Provide the [X, Y] coordinate of the cell's center where the given text is located.  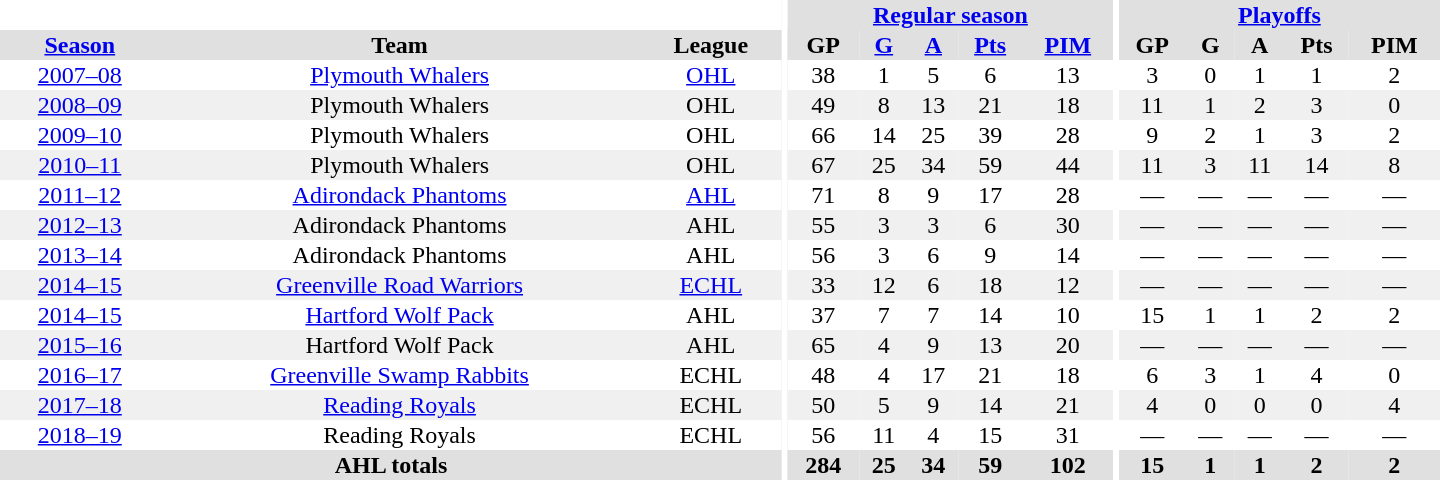
39 [990, 135]
League [711, 45]
2008–09 [80, 105]
65 [824, 345]
44 [1068, 165]
71 [824, 195]
Greenville Swamp Rabbits [400, 375]
2013–14 [80, 255]
2010–11 [80, 165]
55 [824, 225]
31 [1068, 435]
50 [824, 405]
2017–18 [80, 405]
67 [824, 165]
2011–12 [80, 195]
Greenville Road Warriors [400, 285]
2012–13 [80, 225]
Regular season [951, 15]
10 [1068, 315]
284 [824, 465]
2009–10 [80, 135]
20 [1068, 345]
AHL totals [391, 465]
30 [1068, 225]
2018–19 [80, 435]
49 [824, 105]
Season [80, 45]
38 [824, 75]
37 [824, 315]
2015–16 [80, 345]
2007–08 [80, 75]
33 [824, 285]
66 [824, 135]
Playoffs [1280, 15]
Team [400, 45]
102 [1068, 465]
48 [824, 375]
2016–17 [80, 375]
